Find where the given text appears and provide that cell's center as (X, Y) coordinate. 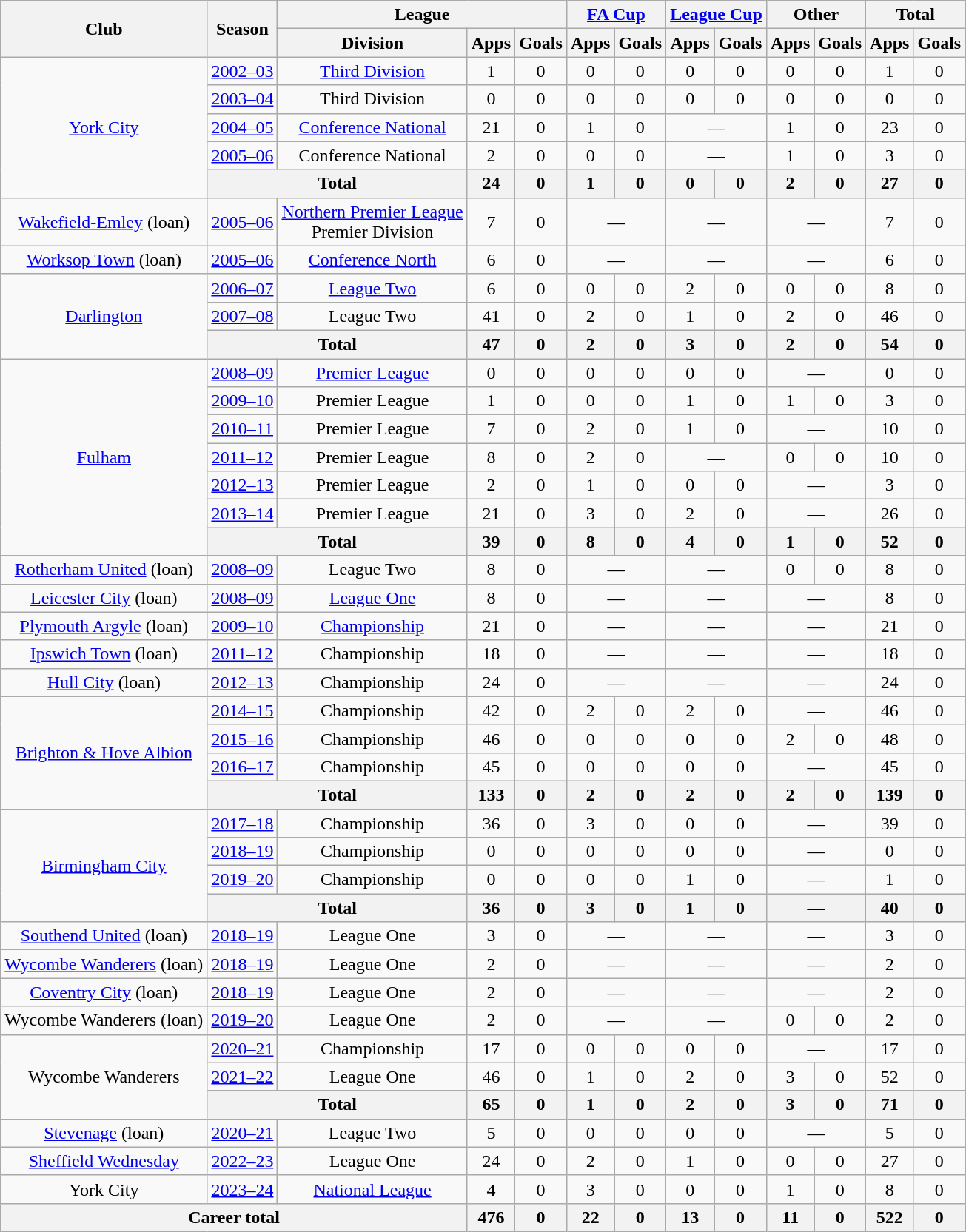
2004–05 (243, 127)
Club (104, 29)
48 (890, 738)
Stevenage (loan) (104, 1133)
54 (890, 344)
2003–04 (243, 99)
Career total (234, 1217)
2015–16 (243, 738)
League (422, 15)
2016–17 (243, 767)
476 (491, 1217)
Darlington (104, 316)
Hull City (loan) (104, 682)
2007–08 (243, 316)
Brighton & Hove Albion (104, 753)
Southend United (loan) (104, 936)
Fulham (104, 457)
65 (491, 1105)
2014–15 (243, 710)
42 (491, 710)
FA Cup (616, 15)
Other (816, 15)
23 (890, 127)
26 (890, 514)
2021–22 (243, 1077)
522 (890, 1217)
Wakefield-Emley (loan) (104, 222)
Worksop Town (loan) (104, 260)
Wycombe Wanderers (104, 1077)
Sheffield Wednesday (104, 1161)
Season (243, 29)
41 (491, 316)
13 (690, 1217)
2006–07 (243, 288)
National League (372, 1189)
11 (790, 1217)
League Cup (717, 15)
Leicester City (loan) (104, 598)
Birmingham City (104, 866)
133 (491, 795)
2013–14 (243, 514)
Coventry City (loan) (104, 992)
22 (590, 1217)
2010–11 (243, 429)
47 (491, 344)
Conference North (372, 260)
Northern Premier LeaguePremier Division (372, 222)
2002–03 (243, 71)
Ipswich Town (loan) (104, 654)
139 (890, 795)
Rotherham United (loan) (104, 570)
71 (890, 1105)
2017–18 (243, 824)
Plymouth Argyle (loan) (104, 626)
40 (890, 908)
2022–23 (243, 1161)
2023–24 (243, 1189)
Division (372, 43)
